Capture the cell that displays the provided text and extract its [x, y] central coordinate. 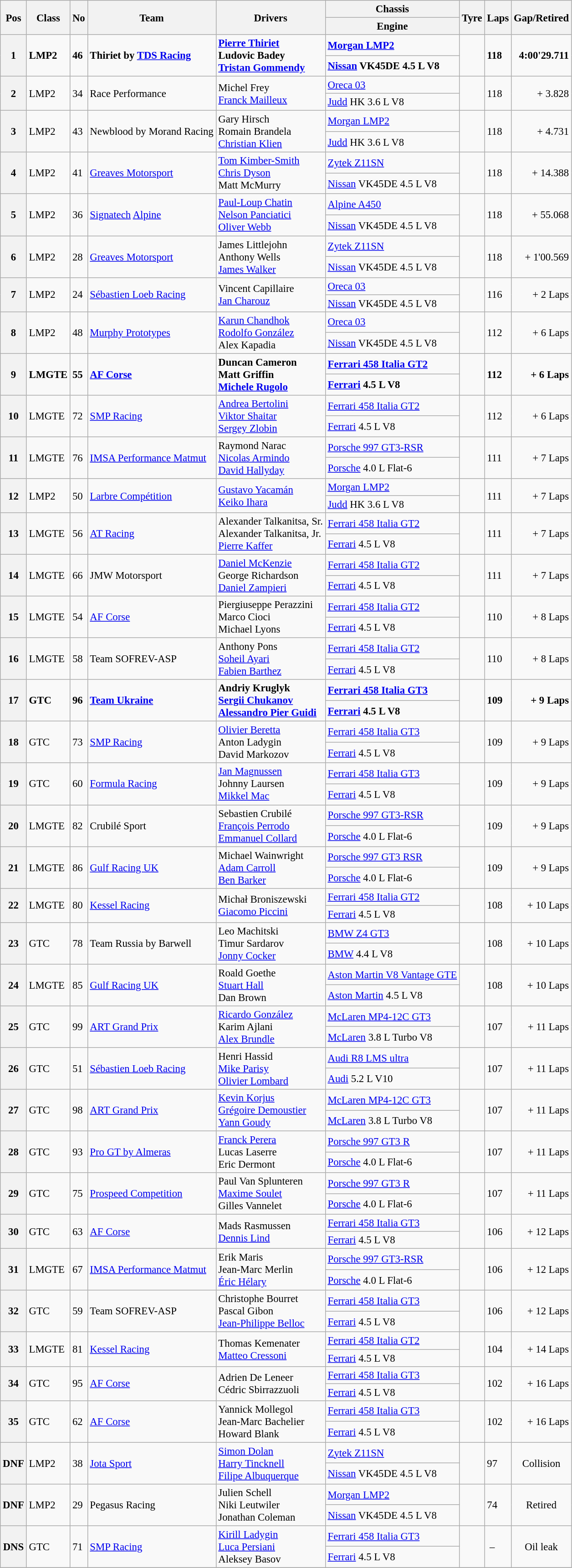
Olivier Beretta Anton Ladygin David Markozov [271, 742]
Jota Sport [152, 1463]
20 [14, 826]
104 [498, 1349]
Pro GT by Almeras [152, 1152]
55 [79, 374]
Alexander Talkanitsa, Sr. Alexander Talkanitsa, Jr. Pierre Kaffer [271, 534]
BMW Z4 GT3 [392, 933]
26 [14, 1068]
Duncan Cameron Matt Griffin Michele Rugolo [271, 374]
Retired [541, 1505]
76 [79, 458]
97 [498, 1463]
17 [14, 700]
Raymond Narac Nicolas Armindo David Hallyday [271, 458]
Pierre Thiriet Ludovic Badey Tristan Gommendy [271, 56]
1 [14, 56]
Leo Machitski Timur Sardarov Jonny Cocker [271, 944]
5 [14, 215]
19 [14, 784]
Gap/Retired [541, 17]
7 [14, 294]
9 [14, 374]
Kevin Korjus Grégoire Demoustier Yann Goudy [271, 1110]
AT Racing [152, 534]
Jan Magnussen Johnny Laursen Mikkel Mac [271, 784]
25 [14, 1027]
10 [14, 416]
James Littlejohn Anthony Wells James Walker [271, 257]
4 [14, 173]
Andriy Kruglyk Sergii Chukanov Alessandro Pier Guidi [271, 700]
Thiriet by TDS Racing [152, 56]
Aston Martin 4.5 L V8 [392, 996]
Yannick Mollegol Jean-Marc Bachelier Howard Blank [271, 1421]
8 [14, 332]
Engine [392, 26]
Kirill Ladygin Luca Persiani Aleksey Basov [271, 1547]
Drivers [271, 17]
6 [14, 257]
Murphy Prototypes [152, 332]
Andrea Bertolini Viktor Shaitar Sergey Zlobin [271, 416]
Tyre [472, 17]
Laps [498, 17]
DNS [14, 1547]
41 [79, 173]
67 [79, 1270]
14 [14, 576]
95 [79, 1384]
116 [498, 294]
Pegasus Racing [152, 1505]
No [79, 17]
Team [152, 17]
54 [79, 617]
71 [79, 1547]
3 [14, 132]
63 [79, 1231]
51 [79, 1068]
30 [14, 1231]
93 [79, 1152]
Gustavo Yacamán Keiko Ihara [271, 495]
35 [14, 1421]
Larbre Compétition [152, 495]
33 [14, 1349]
JMW Motorsport [152, 576]
Karun Chandhok Rodolfo González Alex Kapadia [271, 332]
Roald Goethe Stuart Hall Dan Brown [271, 985]
+ 3.828 [541, 94]
99 [79, 1027]
21 [14, 868]
Michael Wainwright Adam Carroll Ben Barker [271, 868]
Porsche 997 GT3 RSR [392, 857]
+ 1'00.569 [541, 257]
85 [79, 985]
Michel Frey Franck Mailleux [271, 94]
82 [79, 826]
Alpine A450 [392, 204]
Tom Kimber-Smith Chris Dyson Matt McMurry [271, 173]
Adrien De Leneer Cédric Sbirrazzuoli [271, 1384]
BMW 4.4 L V8 [392, 954]
2 [14, 94]
36 [79, 215]
31 [14, 1270]
– [498, 1547]
48 [79, 332]
Anthony Pons Soheil Ayari Fabien Barthez [271, 659]
43 [79, 132]
Vincent Capillaire Jan Charouz [271, 294]
4:00'29.711 [541, 56]
18 [14, 742]
38 [79, 1463]
Collision [541, 1463]
Michał Broniszewski Giacomo Piccini [271, 905]
80 [79, 905]
Formula Racing [152, 784]
Paul-Loup Chatin Nelson Panciatici Oliver Webb [271, 215]
Henri Hassid Mike Parisy Olivier Lombard [271, 1068]
Piergiuseppe Perazzini Marco Cioci Michael Lyons [271, 617]
Thomas Kemenater Matteo Cressoni [271, 1349]
Audi R8 LMS ultra [392, 1058]
Newblood by Morand Racing [152, 132]
Aston Martin V8 Vantage GTE [392, 975]
+ 14 Laps [541, 1349]
50 [79, 495]
Mads Rasmussen Dennis Lind [271, 1231]
Christophe Bourret Pascal Gibon Jean-Philippe Belloc [271, 1312]
16 [14, 659]
75 [79, 1194]
+ 4.731 [541, 132]
Pos [14, 17]
60 [79, 784]
59 [79, 1312]
Race Performance [152, 94]
Simon Dolan Harry Tincknell Filipe Albuquerque [271, 1463]
58 [79, 659]
Signatech Alpine [152, 215]
+ 2 Laps [541, 294]
Daniel McKenzie George Richardson Daniel Zampieri [271, 576]
Gary Hirsch Romain Brandela Christian Klien [271, 132]
23 [14, 944]
32 [14, 1312]
Class [48, 17]
Paul Van Splunteren Maxime Soulet Gilles Vannelet [271, 1194]
46 [79, 56]
Team Ukraine [152, 700]
12 [14, 495]
56 [79, 534]
+ 55.068 [541, 215]
22 [14, 905]
Sebastien Crubilé François Perrodo Emmanuel Collard [271, 826]
Crubilé Sport [152, 826]
96 [79, 700]
Erik Maris Jean-Marc Merlin Éric Hélary [271, 1270]
Team Russia by Barwell [152, 944]
11 [14, 458]
66 [79, 576]
86 [79, 868]
Chassis [392, 9]
Oil leak [541, 1547]
15 [14, 617]
Audi 5.2 L V10 [392, 1079]
Prospeed Competition [152, 1194]
+ 14.388 [541, 173]
73 [79, 742]
Franck Perera Lucas Laserre Eric Dermont [271, 1152]
72 [79, 416]
74 [498, 1505]
13 [14, 534]
98 [79, 1110]
62 [79, 1421]
81 [79, 1349]
27 [14, 1110]
Julien Schell Niki Leutwiler Jonathan Coleman [271, 1505]
Ricardo González Karim Ajlani Alex Brundle [271, 1027]
78 [79, 944]
